Return the [X, Y] coordinate for the center point of the cell that contains the specified text.  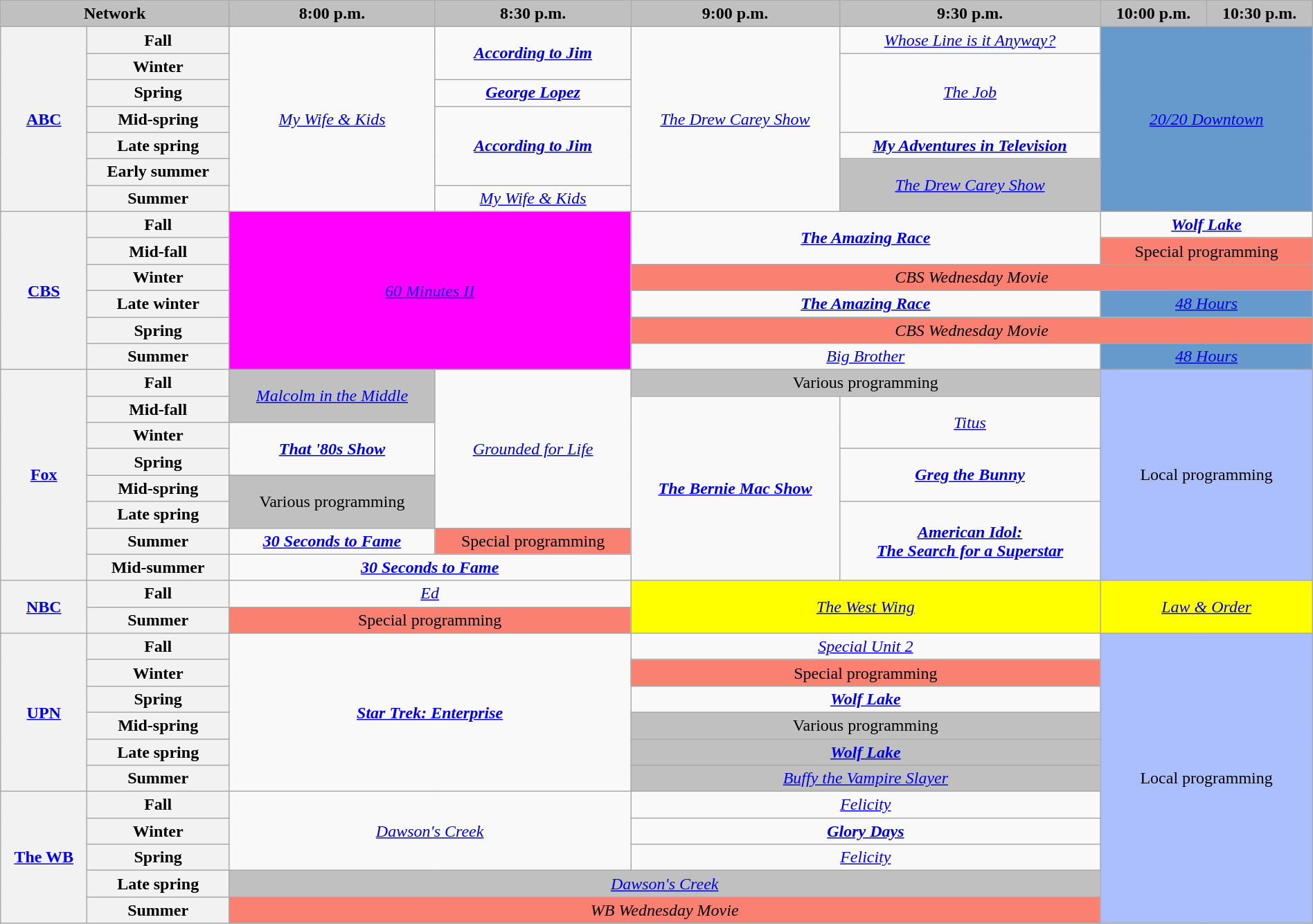
Greg the Bunny [970, 475]
Star Trek: Enterprise [430, 712]
8:30 p.m. [533, 14]
Titus [970, 423]
9:00 p.m. [735, 14]
10:00 p.m. [1154, 14]
10:30 p.m. [1259, 14]
60 Minutes II [430, 290]
Grounded for Life [533, 449]
Mid-summer [158, 567]
Law & Order [1206, 607]
American Idol:The Search for a Superstar [970, 541]
Buffy the Vampire Slayer [866, 779]
George Lopez [533, 93]
Glory Days [866, 831]
That '80s Show [332, 449]
UPN [44, 712]
Early summer [158, 172]
Late winter [158, 303]
NBC [44, 607]
Big Brother [866, 357]
The West Wing [866, 607]
The Bernie Mac Show [735, 488]
Special Unit 2 [866, 646]
ABC [44, 119]
WB Wednesday Movie [665, 910]
My Adventures in Television [970, 145]
Fox [44, 475]
Ed [430, 594]
CBS [44, 290]
The WB [44, 858]
The Job [970, 93]
9:30 p.m. [970, 14]
Malcolm in the Middle [332, 396]
20/20 Downtown [1206, 119]
Network [115, 14]
8:00 p.m. [332, 14]
Whose Line is it Anyway? [970, 40]
